From the cell containing the given text, extract its center point as (X, Y) coordinate. 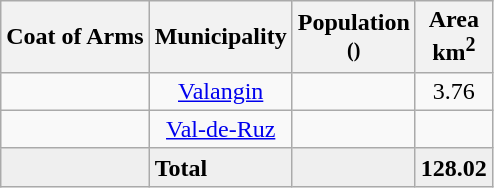
Area km2 (454, 37)
Valangin (220, 91)
Total (220, 167)
Val-de-Ruz (220, 129)
3.76 (454, 91)
Municipality (220, 37)
Population() (354, 37)
Coat of Arms (75, 37)
128.02 (454, 167)
